Search for the cell housing the specified text and yield its [X, Y] center coordinate. 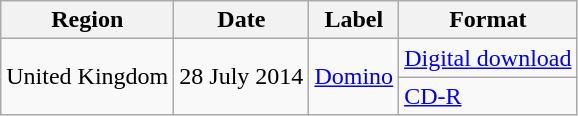
Format [488, 20]
Domino [354, 77]
Region [88, 20]
Date [242, 20]
28 July 2014 [242, 77]
Label [354, 20]
CD-R [488, 96]
Digital download [488, 58]
United Kingdom [88, 77]
